For the text-containing cell, return its midpoint in (X, Y) coordinate format. 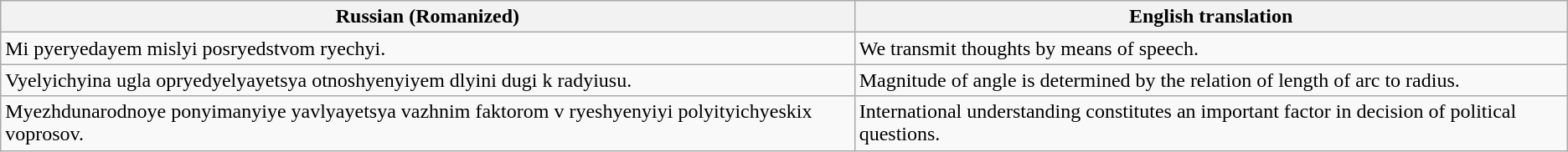
Russian (Romanized) (427, 17)
International understanding constitutes an important factor in decision of political questions. (1211, 124)
Magnitude of angle is determined by the relation of length of arc to radius. (1211, 80)
We transmit thoughts by means of speech. (1211, 48)
English translation (1211, 17)
Mi pyeryedayem mislyi posryedstvom ryechyi. (427, 48)
Vyelyichyina ugla opryedyelyayetsya otnoshyenyiyem dlyini dugi k radyiusu. (427, 80)
Myezhdunarodnoye ponyimanyiye yavlyayetsya vazhnim faktorom v ryeshyenyiyi polyityichyeskix voprosov. (427, 124)
